From the cell containing the given text, extract its center point as [X, Y] coordinate. 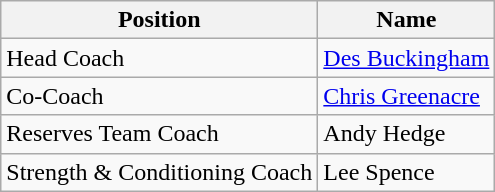
Head Coach [160, 58]
Andy Hedge [406, 134]
Name [406, 20]
Position [160, 20]
Strength & Conditioning Coach [160, 172]
Des Buckingham [406, 58]
Co-Coach [160, 96]
Lee Spence [406, 172]
Reserves Team Coach [160, 134]
Chris Greenacre [406, 96]
